Capture the cell that displays the provided text and extract its (x, y) central coordinate. 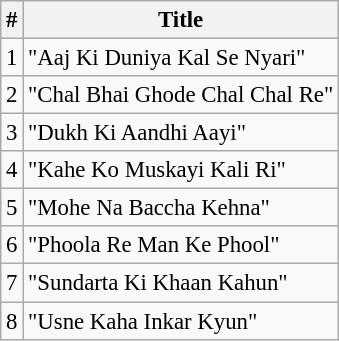
5 (12, 208)
"Sundarta Ki Khaan Kahun" (181, 283)
8 (12, 321)
"Chal Bhai Ghode Chal Chal Re" (181, 95)
"Mohe Na Baccha Kehna" (181, 208)
2 (12, 95)
7 (12, 283)
"Kahe Ko Muskayi Kali Ri" (181, 170)
6 (12, 245)
Title (181, 20)
"Usne Kaha Inkar Kyun" (181, 321)
1 (12, 58)
"Dukh Ki Aandhi Aayi" (181, 133)
4 (12, 170)
# (12, 20)
3 (12, 133)
"Phoola Re Man Ke Phool" (181, 245)
"Aaj Ki Duniya Kal Se Nyari" (181, 58)
